Extract the (X, Y) coordinate from the center of the cell holding the provided text.  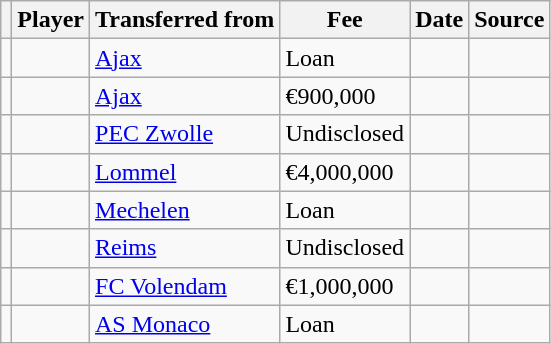
Transferred from (185, 20)
AS Monaco (185, 324)
Fee (345, 20)
€4,000,000 (345, 172)
Reims (185, 248)
Player (51, 20)
PEC Zwolle (185, 134)
Date (440, 20)
Source (510, 20)
Mechelen (185, 210)
FC Volendam (185, 286)
Lommel (185, 172)
€900,000 (345, 96)
€1,000,000 (345, 286)
